Locate the cell with the specified text and output its [x, y] center coordinate. 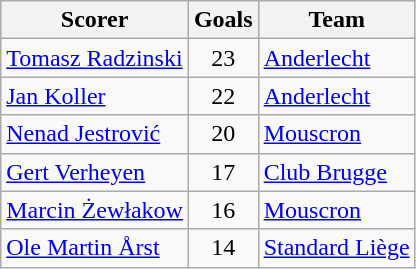
20 [223, 134]
16 [223, 210]
Team [336, 20]
Goals [223, 20]
Standard Liège [336, 248]
23 [223, 58]
Gert Verheyen [95, 172]
Ole Martin Årst [95, 248]
17 [223, 172]
22 [223, 96]
Scorer [95, 20]
Marcin Żewłakow [95, 210]
Nenad Jestrović [95, 134]
Jan Koller [95, 96]
Tomasz Radzinski [95, 58]
14 [223, 248]
Club Brugge [336, 172]
